From the cell containing the given text, extract its center point as (X, Y) coordinate. 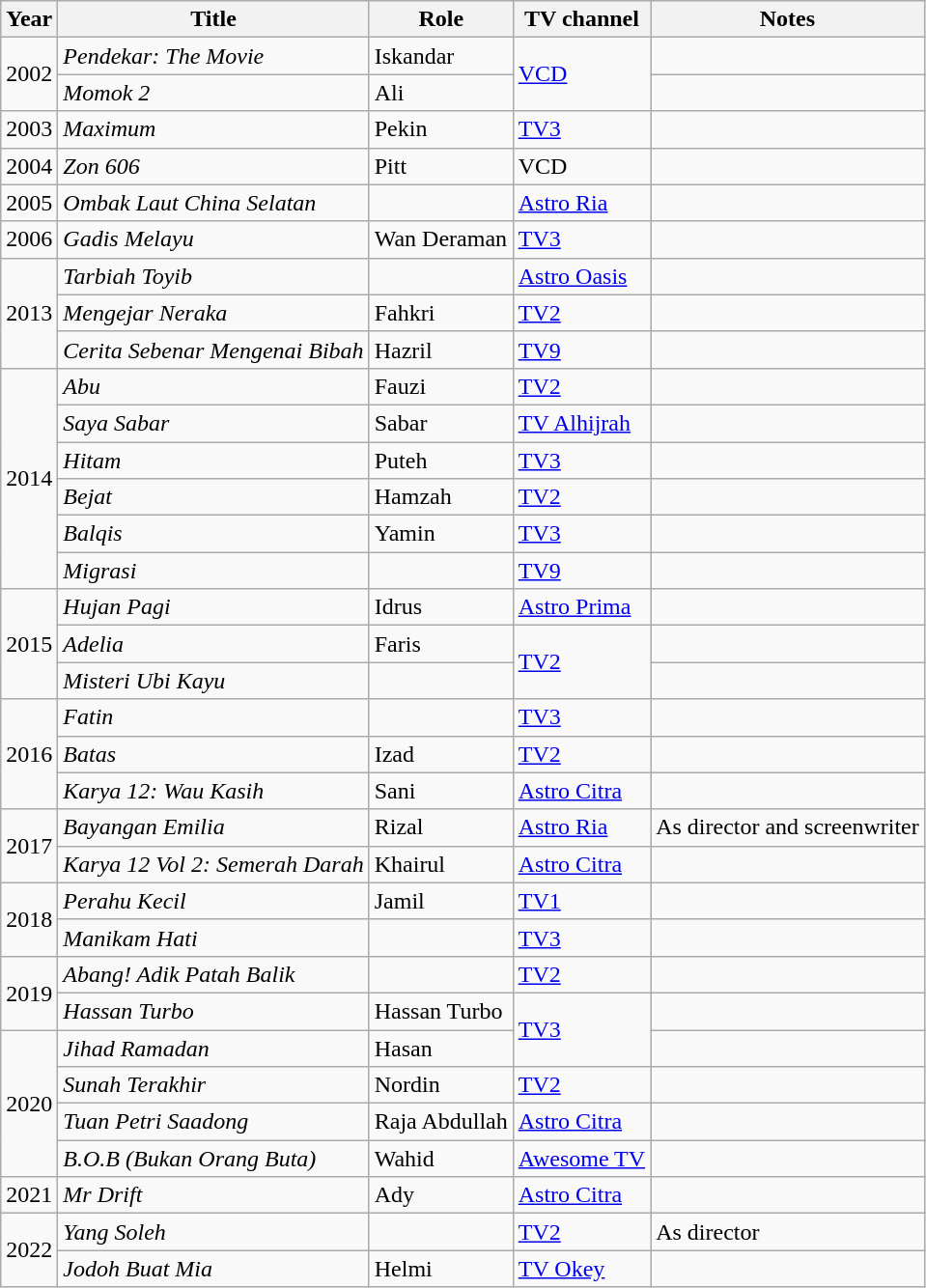
Nordin (440, 1085)
Hamzah (440, 497)
Fatin (213, 717)
2014 (29, 478)
Pendekar: The Movie (213, 56)
Jihad Ramadan (213, 1048)
Misteri Ubi Kayu (213, 681)
TV Alhijrah (581, 423)
Year (29, 19)
Balqis (213, 534)
Bejat (213, 497)
Cerita Sebenar Mengenai Bibah (213, 350)
Pitt (440, 166)
Puteh (440, 461)
Batas (213, 754)
Manikam Hati (213, 938)
2002 (29, 74)
2018 (29, 919)
Khairul (440, 864)
Wahid (440, 1159)
Notes (788, 19)
Fahkri (440, 313)
2016 (29, 754)
Bayangan Emilia (213, 827)
2019 (29, 993)
Yamin (440, 534)
Role (440, 19)
TV Okey (581, 1269)
Jodoh Buat Mia (213, 1269)
2006 (29, 239)
Astro Oasis (581, 276)
2021 (29, 1195)
TV channel (581, 19)
As director and screenwriter (788, 827)
Hasan (440, 1048)
Tuan Petri Saadong (213, 1122)
Raja Abdullah (440, 1122)
Karya 12 Vol 2: Semerah Darah (213, 864)
Mr Drift (213, 1195)
2005 (29, 203)
Abang! Adik Patah Balik (213, 974)
Ombak Laut China Selatan (213, 203)
Helmi (440, 1269)
2022 (29, 1250)
Perahu Kecil (213, 901)
Momok 2 (213, 93)
Awesome TV (581, 1159)
Title (213, 19)
Mengejar Neraka (213, 313)
Abu (213, 386)
Ali (440, 93)
Karya 12: Wau Kasih (213, 791)
Tarbiah Toyib (213, 276)
Sunah Terakhir (213, 1085)
TV1 (581, 901)
2004 (29, 166)
Gadis Melayu (213, 239)
2013 (29, 313)
2017 (29, 846)
2015 (29, 644)
Hujan Pagi (213, 607)
Yang Soleh (213, 1232)
Migrasi (213, 571)
Ady (440, 1195)
Hazril (440, 350)
Sani (440, 791)
As director (788, 1232)
Rizal (440, 827)
Idrus (440, 607)
2020 (29, 1103)
2003 (29, 129)
Faris (440, 644)
Iskandar (440, 56)
Adelia (213, 644)
Wan Deraman (440, 239)
Jamil (440, 901)
Zon 606 (213, 166)
B.O.B (Bukan Orang Buta) (213, 1159)
Izad (440, 754)
Sabar (440, 423)
Fauzi (440, 386)
Saya Sabar (213, 423)
Hitam (213, 461)
Maximum (213, 129)
Pekin (440, 129)
Astro Prima (581, 607)
